Extract the (X, Y) coordinate from the center of the cell holding the provided text.  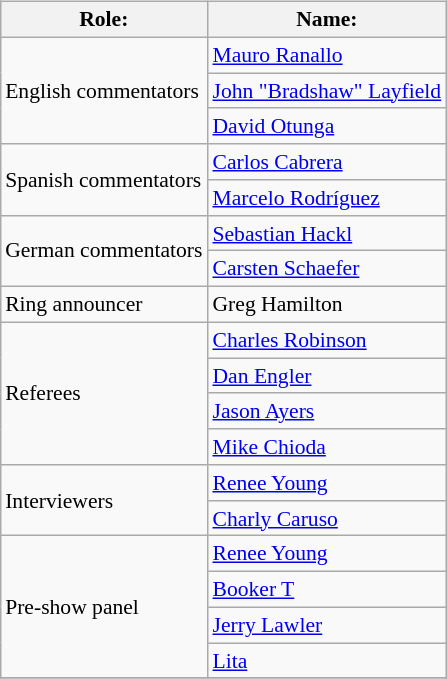
Charles Robinson (326, 340)
Booker T (326, 590)
Lita (326, 661)
Interviewers (104, 500)
Jerry Lawler (326, 625)
Referees (104, 393)
Greg Hamilton (326, 305)
Dan Engler (326, 376)
Marcelo Rodríguez (326, 198)
German commentators (104, 250)
Name: (326, 20)
David Otunga (326, 126)
Role: (104, 20)
Sebastian Hackl (326, 233)
Jason Ayers (326, 411)
Carsten Schaefer (326, 269)
Carlos Cabrera (326, 162)
Spanish commentators (104, 180)
English commentators (104, 90)
Mike Chioda (326, 447)
Ring announcer (104, 305)
Pre-show panel (104, 607)
Charly Caruso (326, 518)
John "Bradshaw" Layfield (326, 91)
Mauro Ranallo (326, 55)
